Return [x, y] of the center of cell containing provided text 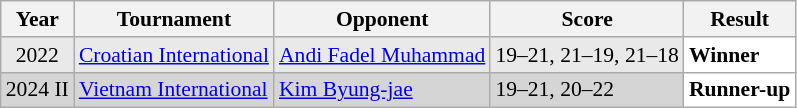
Winner [740, 55]
2022 [38, 55]
2024 II [38, 90]
19–21, 20–22 [587, 90]
Croatian International [174, 55]
Vietnam International [174, 90]
Result [740, 19]
Tournament [174, 19]
Year [38, 19]
Opponent [382, 19]
19–21, 21–19, 21–18 [587, 55]
Kim Byung-jae [382, 90]
Score [587, 19]
Andi Fadel Muhammad [382, 55]
Runner-up [740, 90]
